Pinpoint the cell where the given text exists, returning its [X, Y] midpoint coordinate. 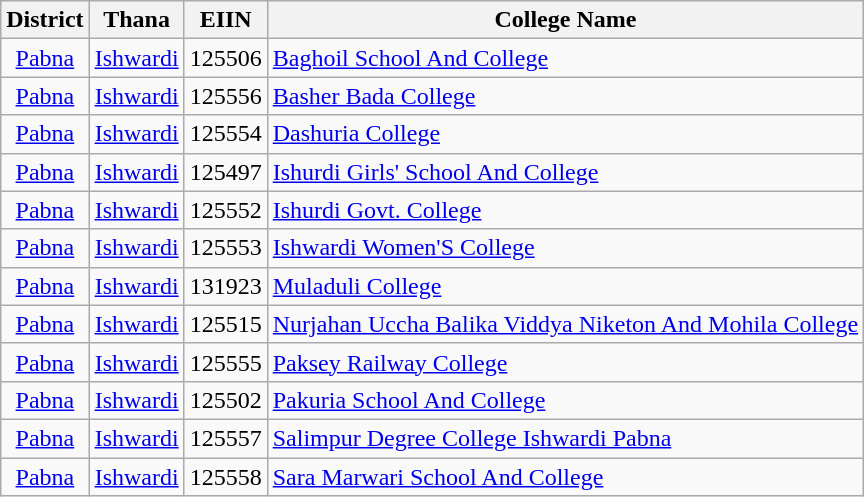
EIIN [226, 20]
Ishwardi Women'S College [565, 248]
125515 [226, 324]
125558 [226, 477]
125554 [226, 134]
College Name [565, 20]
Basher Bada College [565, 96]
125497 [226, 172]
Ishurdi Govt. College [565, 210]
District [45, 20]
Paksey Railway College [565, 362]
125556 [226, 96]
125502 [226, 400]
Pakuria School And College [565, 400]
Thana [136, 20]
125506 [226, 58]
125553 [226, 248]
125552 [226, 210]
Salimpur Degree College Ishwardi Pabna [565, 438]
131923 [226, 286]
Sara Marwari School And College [565, 477]
Dashuria College [565, 134]
Nurjahan Uccha Balika Viddya Niketon And Mohila College [565, 324]
Muladuli College [565, 286]
Ishurdi Girls' School And College [565, 172]
125557 [226, 438]
125555 [226, 362]
Baghoil School And College [565, 58]
